Capture the cell that displays the provided text and extract its (x, y) central coordinate. 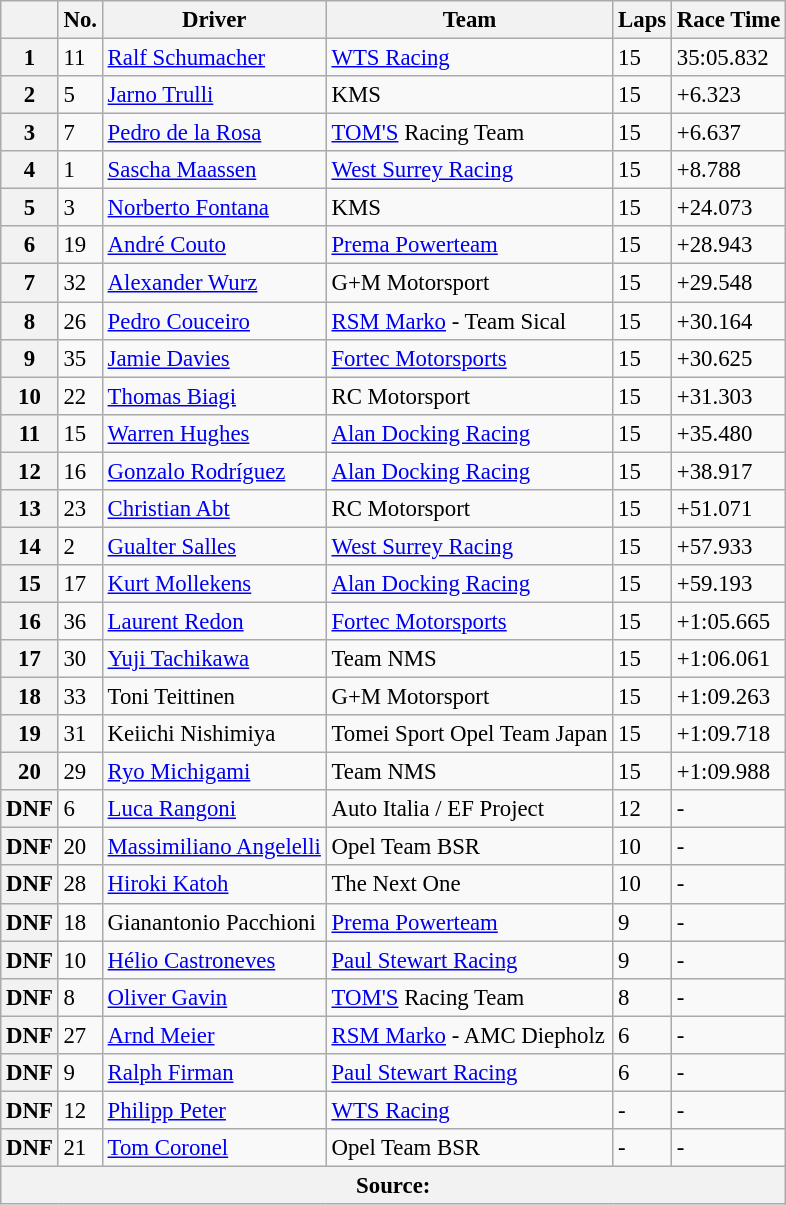
+30.625 (729, 358)
23 (80, 509)
14 (30, 546)
Warren Hughes (214, 433)
+1:09.263 (729, 697)
+6.323 (729, 95)
Norberto Fontana (214, 208)
Hiroki Katoh (214, 885)
28 (80, 885)
Massimiliano Angelelli (214, 847)
Race Time (729, 20)
Oliver Gavin (214, 997)
No. (80, 20)
26 (80, 321)
The Next One (470, 885)
Alexander Wurz (214, 283)
+35.480 (729, 433)
Tomei Sport Opel Team Japan (470, 734)
+24.073 (729, 208)
Laps (642, 20)
13 (30, 509)
Pedro de la Rosa (214, 133)
36 (80, 621)
Team (470, 20)
35:05.832 (729, 58)
+57.933 (729, 546)
RSM Marko - Team Sical (470, 321)
+30.164 (729, 321)
Ralf Schumacher (214, 58)
Arnd Meier (214, 1035)
Keiichi Nishimiya (214, 734)
Toni Teittinen (214, 697)
Gonzalo Rodríguez (214, 471)
Sascha Maassen (214, 170)
Christian Abt (214, 509)
27 (80, 1035)
+59.193 (729, 584)
+31.303 (729, 396)
Laurent Redon (214, 621)
Ralph Firman (214, 1073)
+6.637 (729, 133)
Pedro Couceiro (214, 321)
+1:05.665 (729, 621)
31 (80, 734)
30 (80, 659)
21 (80, 1148)
+38.917 (729, 471)
35 (80, 358)
Driver (214, 20)
Luca Rangoni (214, 809)
André Couto (214, 245)
Jamie Davies (214, 358)
Thomas Biagi (214, 396)
RSM Marko - AMC Diepholz (470, 1035)
Source: (394, 1185)
22 (80, 396)
+51.071 (729, 509)
+8.788 (729, 170)
Philipp Peter (214, 1110)
+29.548 (729, 283)
Kurt Mollekens (214, 584)
+1:09.988 (729, 772)
Gianantonio Pacchioni (214, 922)
Hélio Castroneves (214, 960)
+1:06.061 (729, 659)
32 (80, 283)
Jarno Trulli (214, 95)
+28.943 (729, 245)
Yuji Tachikawa (214, 659)
Ryo Michigami (214, 772)
+1:09.718 (729, 734)
33 (80, 697)
Tom Coronel (214, 1148)
Auto Italia / EF Project (470, 809)
4 (30, 170)
29 (80, 772)
Gualter Salles (214, 546)
